Determine the (X, Y) coordinate at the center of the cell enclosing the given text.  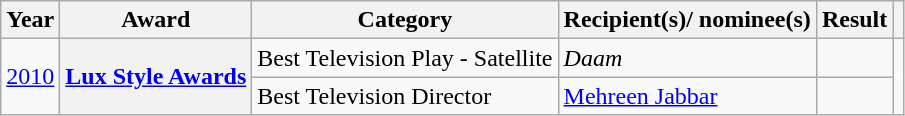
Award (156, 20)
2010 (30, 77)
Lux Style Awards (156, 77)
Category (405, 20)
Result (854, 20)
Recipient(s)/ nominee(s) (687, 20)
Best Television Director (405, 96)
Daam (687, 58)
Year (30, 20)
Best Television Play - Satellite (405, 58)
Mehreen Jabbar (687, 96)
